Extract the [X, Y] coordinate from the center of the cell holding the provided text.  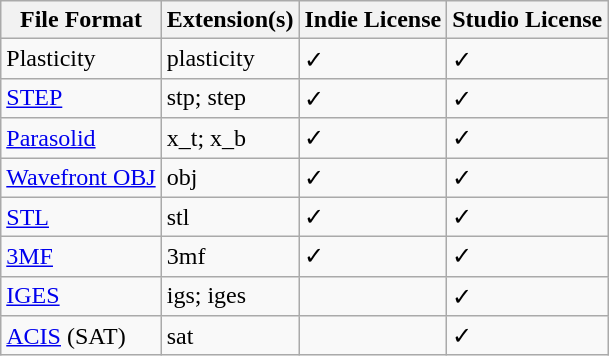
ACIS (SAT) [81, 336]
plasticity [230, 59]
3mf [230, 257]
igs; iges [230, 296]
sat [230, 336]
Wavefront OBJ [81, 178]
STEP [81, 98]
stl [230, 217]
x_t; x_b [230, 138]
stp; step [230, 98]
Parasolid [81, 138]
Studio License [528, 20]
Extension(s) [230, 20]
Plasticity [81, 59]
obj [230, 178]
File Format [81, 20]
IGES [81, 296]
STL [81, 217]
3MF [81, 257]
Indie License [373, 20]
